Locate the cell with the specified text and output its (x, y) center coordinate. 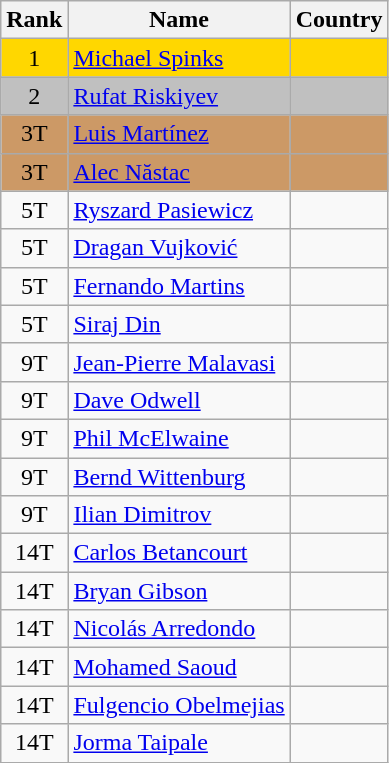
Name (179, 20)
Rank (34, 20)
Bernd Wittenburg (179, 477)
Country (339, 20)
Jorma Taipale (179, 743)
2 (34, 96)
1 (34, 58)
Phil McElwaine (179, 438)
Jean-Pierre Malavasi (179, 362)
Fernando Martins (179, 286)
Mohamed Saoud (179, 667)
Ryszard Pasiewicz (179, 210)
Dave Odwell (179, 400)
Siraj Din (179, 324)
Rufat Riskiyev (179, 96)
Carlos Betancourt (179, 553)
Nicolás Arredondo (179, 629)
Dragan Vujković (179, 248)
Luis Martínez (179, 134)
Alec Năstac (179, 172)
Ilian Dimitrov (179, 515)
Bryan Gibson (179, 591)
Michael Spinks (179, 58)
Fulgencio Obelmejias (179, 705)
